Extract the [x, y] coordinate from the center of the cell holding the provided text.  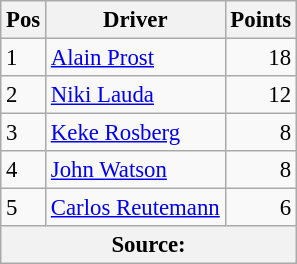
Driver [136, 20]
John Watson [136, 170]
12 [260, 95]
18 [260, 58]
5 [24, 208]
Alain Prost [136, 58]
2 [24, 95]
3 [24, 133]
Niki Lauda [136, 95]
Source: [149, 245]
Pos [24, 20]
Carlos Reutemann [136, 208]
Points [260, 20]
4 [24, 170]
1 [24, 58]
6 [260, 208]
Keke Rosberg [136, 133]
